Scan for the cell matching the given text and deliver its [x, y] coordinate at center. 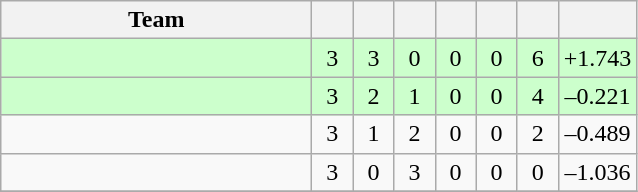
4 [538, 96]
Team [156, 20]
–1.036 [598, 172]
+1.743 [598, 58]
–0.489 [598, 134]
6 [538, 58]
–0.221 [598, 96]
